Output the [x, y] coordinate of the center of the cell containing the given text.  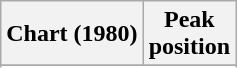
Chart (1980) [72, 34]
Peak position [189, 34]
